Output the (X, Y) coordinate of the center of the cell containing the given text.  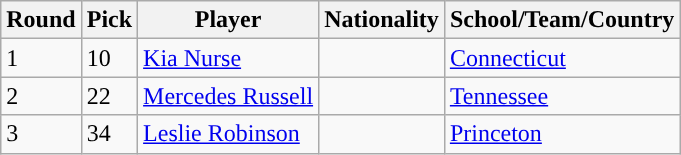
School/Team/Country (562, 20)
3 (41, 134)
Round (41, 20)
22 (109, 96)
10 (109, 58)
Mercedes Russell (228, 96)
Player (228, 20)
Connecticut (562, 58)
Nationality (382, 20)
Kia Nurse (228, 58)
Pick (109, 20)
34 (109, 134)
Leslie Robinson (228, 134)
Princeton (562, 134)
2 (41, 96)
1 (41, 58)
Tennessee (562, 96)
